Capture the cell that displays the provided text and extract its (X, Y) central coordinate. 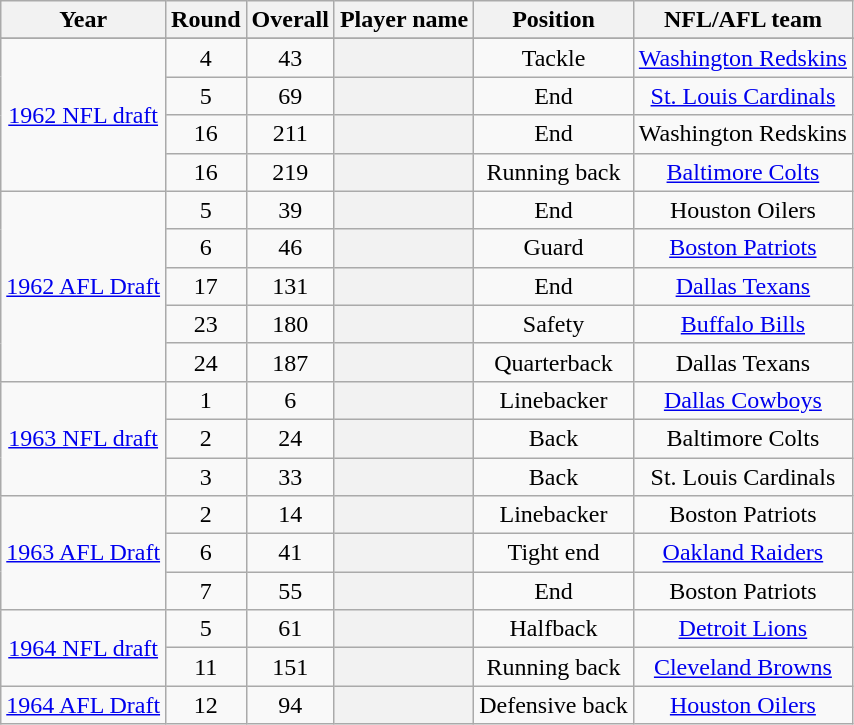
33 (290, 477)
Guard (554, 248)
Year (84, 20)
180 (290, 324)
Defensive back (554, 705)
Tight end (554, 553)
3 (206, 477)
219 (290, 172)
1962 NFL draft (84, 115)
61 (290, 629)
11 (206, 667)
Quarterback (554, 362)
Position (554, 20)
17 (206, 286)
Cleveland Browns (742, 667)
41 (290, 553)
4 (206, 58)
NFL/AFL team (742, 20)
Safety (554, 324)
Overall (290, 20)
1964 NFL draft (84, 648)
Tackle (554, 58)
14 (290, 515)
39 (290, 210)
1963 AFL Draft (84, 553)
Oakland Raiders (742, 553)
Buffalo Bills (742, 324)
1963 NFL draft (84, 438)
55 (290, 591)
1 (206, 400)
7 (206, 591)
Dallas Cowboys (742, 400)
1964 AFL Draft (84, 705)
69 (290, 96)
1962 AFL Draft (84, 286)
187 (290, 362)
46 (290, 248)
Halfback (554, 629)
151 (290, 667)
Detroit Lions (742, 629)
94 (290, 705)
Player name (404, 20)
43 (290, 58)
211 (290, 134)
131 (290, 286)
23 (206, 324)
12 (206, 705)
Round (206, 20)
